Locate the cell with the specified text and output its (X, Y) center coordinate. 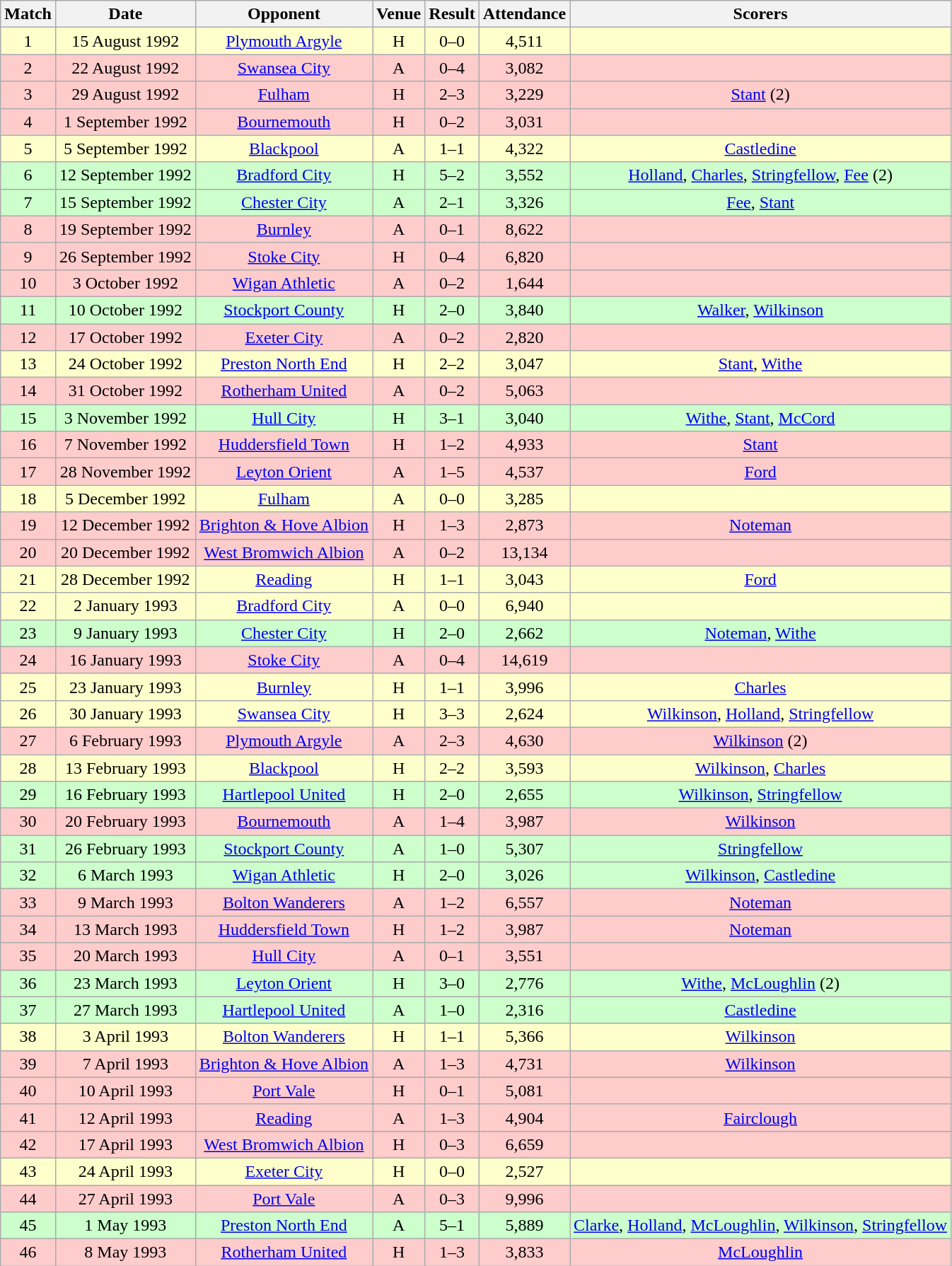
10 October 1992 (125, 310)
Match (28, 14)
3 April 1993 (125, 1037)
2,655 (524, 795)
5,366 (524, 1037)
6,820 (524, 256)
3,833 (524, 1253)
Withe, Stant, McCord (761, 418)
Stant (2) (761, 95)
Fairclough (761, 1117)
34 (28, 929)
10 (28, 283)
14 (28, 391)
Opponent (284, 14)
5,889 (524, 1226)
13 February 1993 (125, 767)
29 (28, 795)
25 (28, 687)
12 April 1993 (125, 1117)
26 (28, 714)
3,285 (524, 499)
Attendance (524, 14)
7 (28, 202)
17 April 1993 (125, 1144)
3,593 (524, 767)
Scorers (761, 14)
20 February 1993 (125, 822)
17 (28, 472)
30 (28, 822)
4,511 (524, 41)
8 (28, 229)
7 November 1992 (125, 445)
37 (28, 1010)
3 November 1992 (125, 418)
24 (28, 660)
2,873 (524, 525)
2,624 (524, 714)
3–1 (452, 418)
16 February 1993 (125, 795)
Wilkinson, Holland, Stringfellow (761, 714)
30 January 1993 (125, 714)
2 (28, 68)
2–1 (452, 202)
22 (28, 606)
13 March 1993 (125, 929)
1 September 1992 (125, 122)
3,840 (524, 310)
20 March 1993 (125, 956)
9 (28, 256)
3,026 (524, 876)
26 September 1992 (125, 256)
46 (28, 1253)
5–1 (452, 1226)
2 January 1993 (125, 606)
5 December 1992 (125, 499)
Charles (761, 687)
5 September 1992 (125, 149)
4,933 (524, 445)
4 (28, 122)
15 (28, 418)
Clarke, Holland, McLoughlin, Wilkinson, Stringfellow (761, 1226)
3,082 (524, 68)
1–4 (452, 822)
18 (28, 499)
3,229 (524, 95)
3,047 (524, 364)
Wilkinson (2) (761, 741)
Wilkinson, Charles (761, 767)
3,996 (524, 687)
41 (28, 1117)
44 (28, 1199)
1 (28, 41)
Walker, Wilkinson (761, 310)
26 February 1993 (125, 849)
Fee, Stant (761, 202)
5,081 (524, 1091)
3,326 (524, 202)
28 November 1992 (125, 472)
4,537 (524, 472)
Stant (761, 445)
6 (28, 175)
15 August 1992 (125, 41)
15 September 1992 (125, 202)
28 (28, 767)
36 (28, 983)
1 May 1993 (125, 1226)
20 (28, 552)
20 December 1992 (125, 552)
22 August 1992 (125, 68)
3,043 (524, 579)
Stant, Withe (761, 364)
6 February 1993 (125, 741)
3–0 (452, 983)
Wilkinson, Castledine (761, 876)
Withe, McLoughlin (2) (761, 983)
4,630 (524, 741)
23 March 1993 (125, 983)
43 (28, 1171)
McLoughlin (761, 1253)
Wilkinson, Stringfellow (761, 795)
6,940 (524, 606)
23 (28, 633)
8 May 1993 (125, 1253)
29 August 1992 (125, 95)
6,557 (524, 902)
5,307 (524, 849)
19 September 1992 (125, 229)
Holland, Charles, Stringfellow, Fee (2) (761, 175)
12 September 1992 (125, 175)
4,904 (524, 1117)
13 (28, 364)
Result (452, 14)
28 December 1992 (125, 579)
33 (28, 902)
12 (28, 337)
3,551 (524, 956)
27 March 1993 (125, 1010)
9 January 1993 (125, 633)
Date (125, 14)
10 April 1993 (125, 1091)
17 October 1992 (125, 337)
2,316 (524, 1010)
5 (28, 149)
21 (28, 579)
23 January 1993 (125, 687)
Stringfellow (761, 849)
16 (28, 445)
16 January 1993 (125, 660)
24 October 1992 (125, 364)
3 (28, 95)
3 October 1992 (125, 283)
12 December 1992 (125, 525)
1,644 (524, 283)
5–2 (452, 175)
6,659 (524, 1144)
2,662 (524, 633)
35 (28, 956)
5,063 (524, 391)
27 April 1993 (125, 1199)
4,322 (524, 149)
3,031 (524, 122)
3–3 (452, 714)
6 March 1993 (125, 876)
2,527 (524, 1171)
Noteman, Withe (761, 633)
8,622 (524, 229)
13,134 (524, 552)
1–5 (452, 472)
7 April 1993 (125, 1064)
38 (28, 1037)
31 October 1992 (125, 391)
32 (28, 876)
24 April 1993 (125, 1171)
4,731 (524, 1064)
42 (28, 1144)
9 March 1993 (125, 902)
31 (28, 849)
2,820 (524, 337)
2,776 (524, 983)
45 (28, 1226)
40 (28, 1091)
27 (28, 741)
3,040 (524, 418)
3,552 (524, 175)
9,996 (524, 1199)
19 (28, 525)
11 (28, 310)
Venue (399, 14)
39 (28, 1064)
14,619 (524, 660)
